Search for the cell housing the specified text and yield its (x, y) center coordinate. 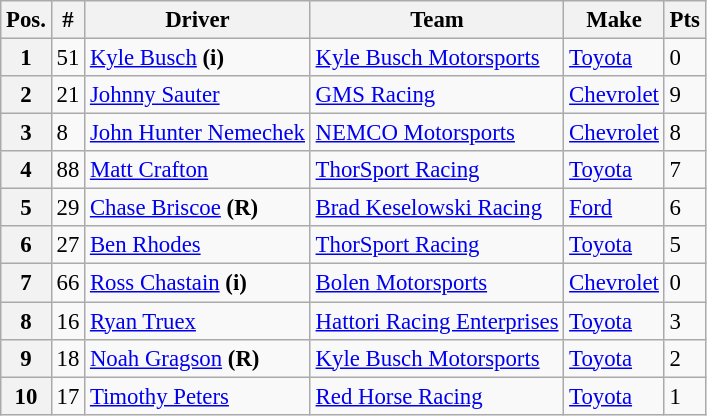
GMS Racing (437, 95)
Noah Gragson (R) (198, 358)
Driver (198, 20)
Red Horse Racing (437, 396)
66 (68, 283)
Ben Rhodes (198, 245)
Brad Keselowski Racing (437, 208)
Matt Crafton (198, 170)
Kyle Busch (i) (198, 58)
18 (68, 358)
Make (614, 20)
16 (68, 321)
Ross Chastain (i) (198, 283)
Hattori Racing Enterprises (437, 321)
88 (68, 170)
Timothy Peters (198, 396)
NEMCO Motorsports (437, 133)
27 (68, 245)
Team (437, 20)
29 (68, 208)
Johnny Sauter (198, 95)
Pos. (26, 20)
17 (68, 396)
Bolen Motorsports (437, 283)
Chase Briscoe (R) (198, 208)
51 (68, 58)
Pts (684, 20)
Ford (614, 208)
4 (26, 170)
Ryan Truex (198, 321)
# (68, 20)
10 (26, 396)
21 (68, 95)
John Hunter Nemechek (198, 133)
